Scan for the cell matching the given text and deliver its (X, Y) coordinate at center. 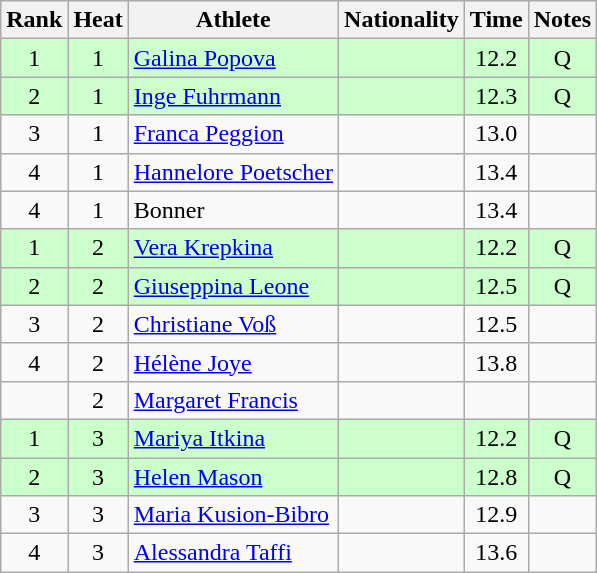
Notes (562, 20)
Giuseppina Leone (233, 286)
Nationality (402, 20)
Maria Kusion-Bibro (233, 515)
12.8 (496, 477)
Heat (98, 20)
Athlete (233, 20)
Hélène Joye (233, 362)
Christiane Voß (233, 324)
Vera Krepkina (233, 248)
13.6 (496, 553)
Helen Mason (233, 477)
Mariya Itkina (233, 438)
13.8 (496, 362)
12.3 (496, 96)
Franca Peggion (233, 134)
Alessandra Taffi (233, 553)
Margaret Francis (233, 400)
Hannelore Poetscher (233, 172)
Time (496, 20)
Galina Popova (233, 58)
Bonner (233, 210)
12.9 (496, 515)
Rank (34, 20)
13.0 (496, 134)
Inge Fuhrmann (233, 96)
